Return [X, Y] of the center of cell containing provided text 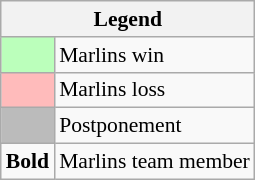
Marlins loss [154, 90]
Marlins team member [154, 162]
Bold [28, 162]
Postponement [154, 126]
Marlins win [154, 55]
Legend [128, 19]
